Locate the cell with the specified text and output its (X, Y) center coordinate. 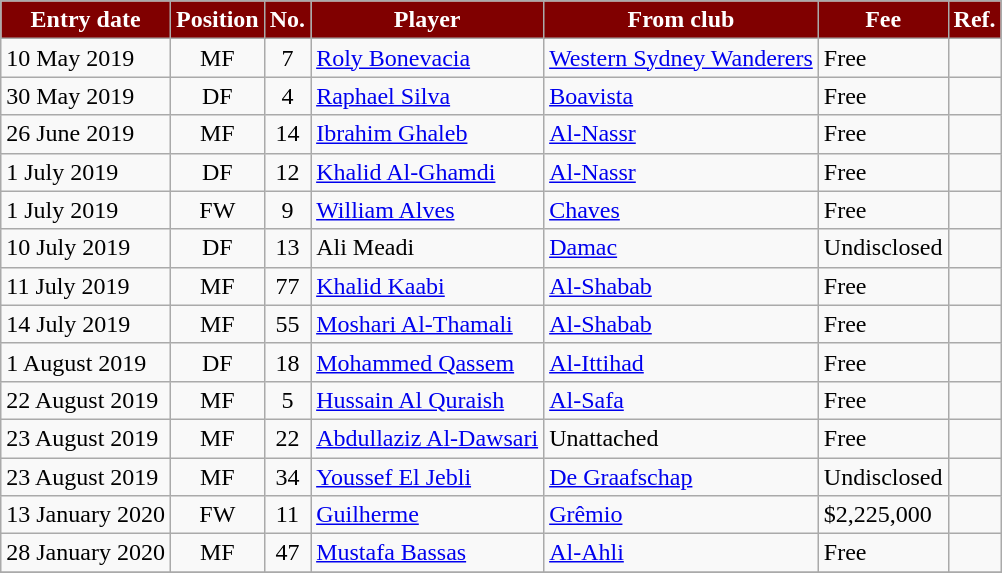
47 (287, 553)
Entry date (86, 20)
77 (287, 286)
26 June 2019 (86, 134)
18 (287, 362)
De Graafschap (682, 477)
Moshari Al-Thamali (428, 324)
William Alves (428, 210)
13 January 2020 (86, 515)
Fee (883, 20)
55 (287, 324)
Western Sydney Wanderers (682, 58)
From club (682, 20)
22 August 2019 (86, 400)
Al-Ittihad (682, 362)
13 (287, 248)
10 July 2019 (86, 248)
Hussain Al Quraish (428, 400)
9 (287, 210)
1 August 2019 (86, 362)
22 (287, 438)
5 (287, 400)
Damac (682, 248)
Mustafa Bassas (428, 553)
Roly Bonevacia (428, 58)
7 (287, 58)
No. (287, 20)
Abdullaziz Al-Dawsari (428, 438)
11 July 2019 (86, 286)
Grêmio (682, 515)
Khalid Kaabi (428, 286)
10 May 2019 (86, 58)
Ali Meadi (428, 248)
$2,225,000 (883, 515)
4 (287, 96)
Youssef El Jebli (428, 477)
Position (217, 20)
14 (287, 134)
Al-Ahli (682, 553)
Al-Safa (682, 400)
Guilherme (428, 515)
Khalid Al-Ghamdi (428, 172)
14 July 2019 (86, 324)
Boavista (682, 96)
34 (287, 477)
Mohammed Qassem (428, 362)
Unattached (682, 438)
Raphael Silva (428, 96)
Ref. (974, 20)
Ibrahim Ghaleb (428, 134)
Chaves (682, 210)
12 (287, 172)
28 January 2020 (86, 553)
11 (287, 515)
Player (428, 20)
30 May 2019 (86, 96)
